Pinpoint the cell where the given text exists, returning its [x, y] midpoint coordinate. 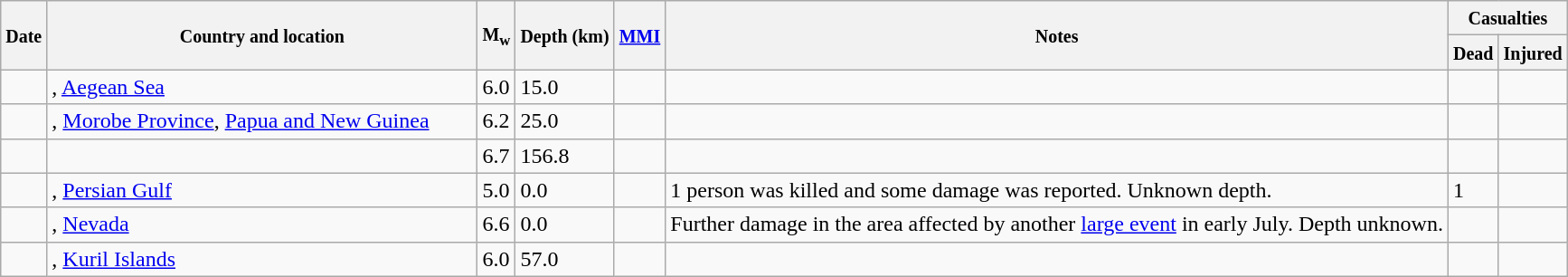
25.0 [564, 121]
Date [24, 35]
Notes [1057, 35]
, Nevada [262, 224]
Casualties [1507, 18]
6.2 [496, 121]
1 person was killed and some damage was reported. Unknown depth. [1057, 190]
1 [1473, 190]
, Persian Gulf [262, 190]
MMI [640, 35]
Depth (km) [564, 35]
Country and location [262, 35]
Dead [1473, 53]
57.0 [564, 259]
6.6 [496, 224]
156.8 [564, 156]
5.0 [496, 190]
, Aegean Sea [262, 87]
Further damage in the area affected by another large event in early July. Depth unknown. [1057, 224]
, Kuril Islands [262, 259]
15.0 [564, 87]
Mw [496, 35]
Injured [1533, 53]
6.7 [496, 156]
, Morobe Province, Papua and New Guinea [262, 121]
